Pinpoint the cell where the given text exists, returning its (x, y) midpoint coordinate. 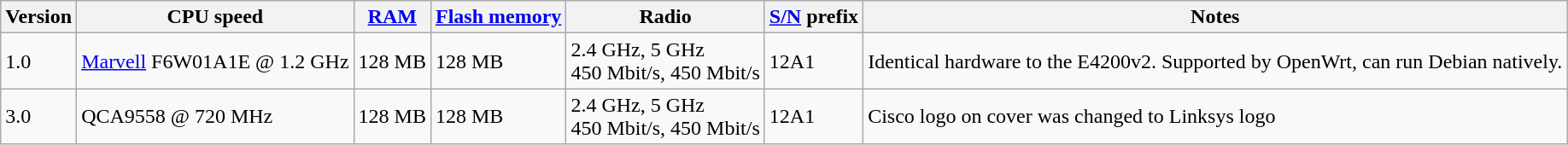
Notes (1215, 17)
CPU speed (215, 17)
Marvell F6W01A1E @ 1.2 GHz (215, 61)
Radio (665, 17)
RAM (392, 17)
Version (39, 17)
S/N prefix (813, 17)
Cisco logo on cover was changed to Linksys logo (1215, 116)
Flash memory (498, 17)
1.0 (39, 61)
Identical hardware to the E4200v2. Supported by OpenWrt, can run Debian natively. (1215, 61)
3.0 (39, 116)
QCA9558 @ 720 MHz (215, 116)
